Determine the [x, y] coordinate at the center of the cell enclosing the given text.  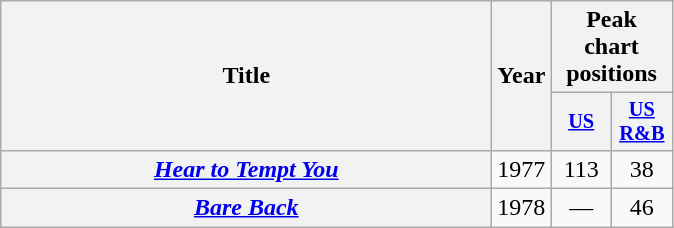
46 [642, 208]
38 [642, 169]
Bare Back [246, 208]
1978 [522, 208]
— [582, 208]
USR&B [642, 122]
US [582, 122]
Peak chart positions [612, 47]
113 [582, 169]
Year [522, 76]
Hear to Tempt You [246, 169]
1977 [522, 169]
Title [246, 76]
